For the text-containing cell, return its midpoint in [x, y] coordinate format. 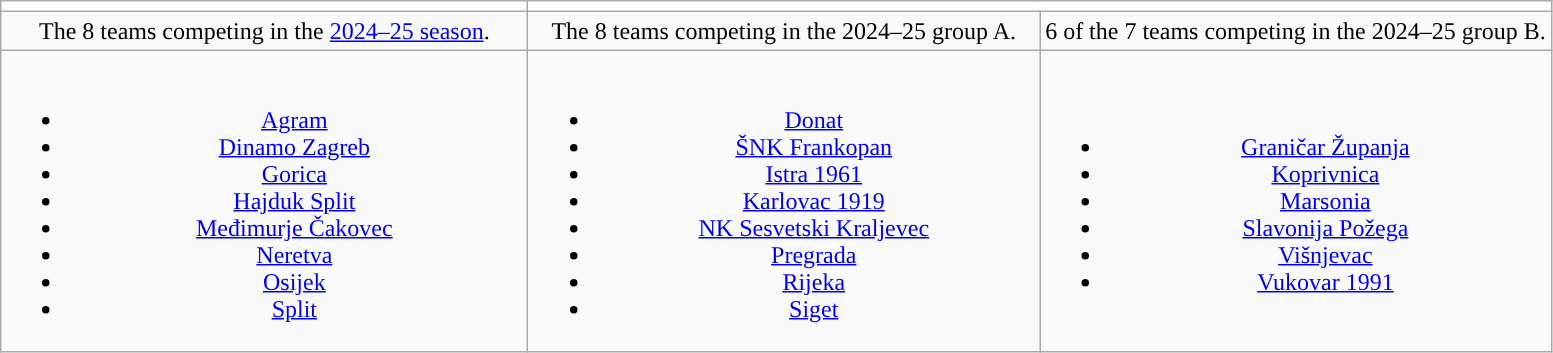
AgramDinamo ZagrebGoricaHajduk SplitMeđimurje ČakovecNeretvaOsijekSplit [264, 201]
6 of the 7 teams competing in the 2024–25 group B. [1296, 31]
The 8 teams competing in the 2024–25 season. [264, 31]
The 8 teams competing in the 2024–25 group A. [784, 31]
Graničar ŽupanjaKoprivnicaMarsoniaSlavonija PožegaVišnjevacVukovar 1991 [1296, 201]
DonatŠNK FrankopanIstra 1961Karlovac 1919NK Sesvetski KraljevecPregradaRijekaSiget [784, 201]
